Capture the cell that displays the provided text and extract its [x, y] central coordinate. 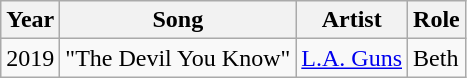
Role [437, 20]
Song [178, 20]
Beth [437, 58]
L.A. Guns [352, 58]
Artist [352, 20]
"The Devil You Know" [178, 58]
2019 [30, 58]
Year [30, 20]
